Determine the (x, y) coordinate at the center of the cell enclosing the given text.  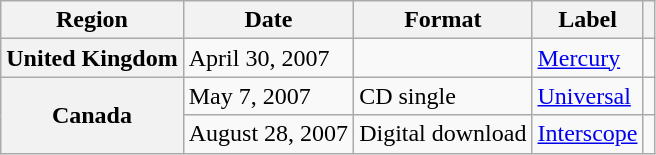
Region (92, 20)
Date (268, 20)
August 28, 2007 (268, 134)
United Kingdom (92, 58)
Mercury (588, 58)
Format (443, 20)
May 7, 2007 (268, 96)
Digital download (443, 134)
Interscope (588, 134)
Canada (92, 115)
Universal (588, 96)
CD single (443, 96)
Label (588, 20)
April 30, 2007 (268, 58)
